Output the (X, Y) coordinate of the center of the cell containing the given text.  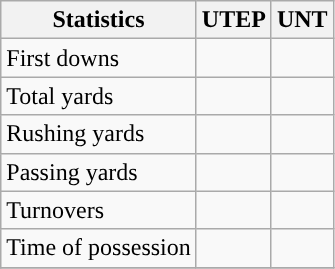
Time of possession (99, 248)
Turnovers (99, 210)
Rushing yards (99, 134)
Statistics (99, 20)
Total yards (99, 96)
UNT (302, 20)
First downs (99, 58)
Passing yards (99, 172)
UTEP (234, 20)
